From the cell containing the given text, extract its center point as (X, Y) coordinate. 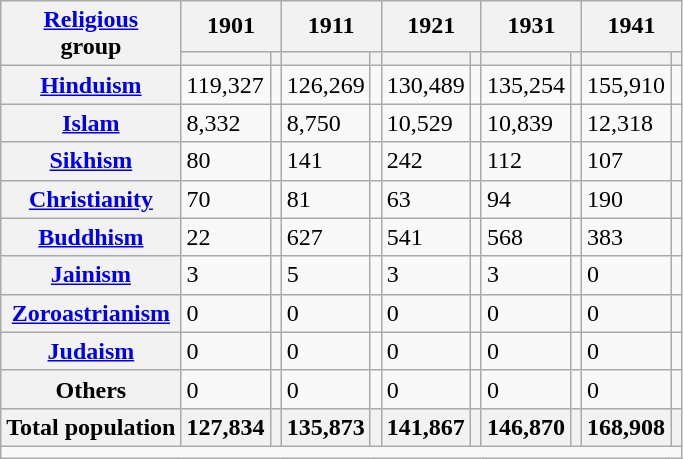
Buddhism (91, 237)
130,489 (426, 85)
Jainism (91, 275)
Zoroastrianism (91, 313)
112 (526, 161)
141 (326, 161)
1941 (632, 26)
Total population (91, 427)
146,870 (526, 427)
141,867 (426, 427)
Hinduism (91, 85)
Religiousgroup (91, 34)
10,839 (526, 123)
10,529 (426, 123)
1921 (431, 26)
Others (91, 389)
22 (226, 237)
Sikhism (91, 161)
80 (226, 161)
541 (426, 237)
155,910 (626, 85)
94 (526, 199)
126,269 (326, 85)
627 (326, 237)
1931 (531, 26)
Islam (91, 123)
127,834 (226, 427)
135,873 (326, 427)
5 (326, 275)
8,332 (226, 123)
81 (326, 199)
383 (626, 237)
Judaism (91, 351)
1901 (231, 26)
Christianity (91, 199)
119,327 (226, 85)
242 (426, 161)
12,318 (626, 123)
70 (226, 199)
63 (426, 199)
568 (526, 237)
1911 (331, 26)
107 (626, 161)
135,254 (526, 85)
168,908 (626, 427)
190 (626, 199)
8,750 (326, 123)
